Identify which cell holds the provided text, then report its [X, Y] central coordinate. 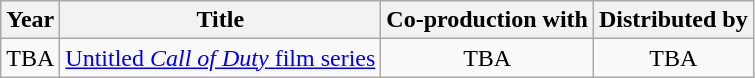
Co-production with [488, 20]
Distributed by [673, 20]
Title [220, 20]
Year [30, 20]
Untitled Call of Duty film series [220, 58]
